Return [x, y] of the center of cell containing provided text 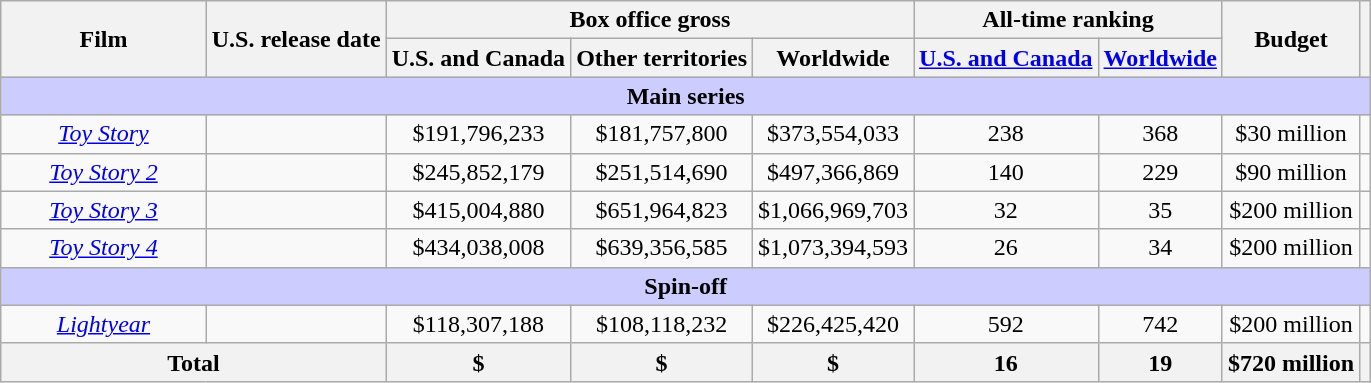
$226,425,420 [834, 324]
$245,852,179 [478, 172]
32 [1006, 210]
592 [1006, 324]
Toy Story 3 [104, 210]
All-time ranking [1068, 20]
19 [1160, 362]
140 [1006, 172]
34 [1160, 248]
$497,366,869 [834, 172]
26 [1006, 248]
$373,554,033 [834, 134]
35 [1160, 210]
Other territories [662, 58]
$720 million [1290, 362]
$251,514,690 [662, 172]
16 [1006, 362]
U.S. release date [296, 39]
Toy Story 4 [104, 248]
$90 million [1290, 172]
$434,038,008 [478, 248]
229 [1160, 172]
$108,118,232 [662, 324]
$415,004,880 [478, 210]
742 [1160, 324]
$1,073,394,593 [834, 248]
$651,964,823 [662, 210]
$118,307,188 [478, 324]
$30 million [1290, 134]
238 [1006, 134]
Toy Story 2 [104, 172]
368 [1160, 134]
$639,356,585 [662, 248]
Box office gross [650, 20]
Budget [1290, 39]
Lightyear [104, 324]
Film [104, 39]
$191,796,233 [478, 134]
$1,066,969,703 [834, 210]
Spin-off [686, 286]
$181,757,800 [662, 134]
Total [194, 362]
Toy Story [104, 134]
Main series [686, 96]
